Capture the cell that displays the provided text and extract its [X, Y] central coordinate. 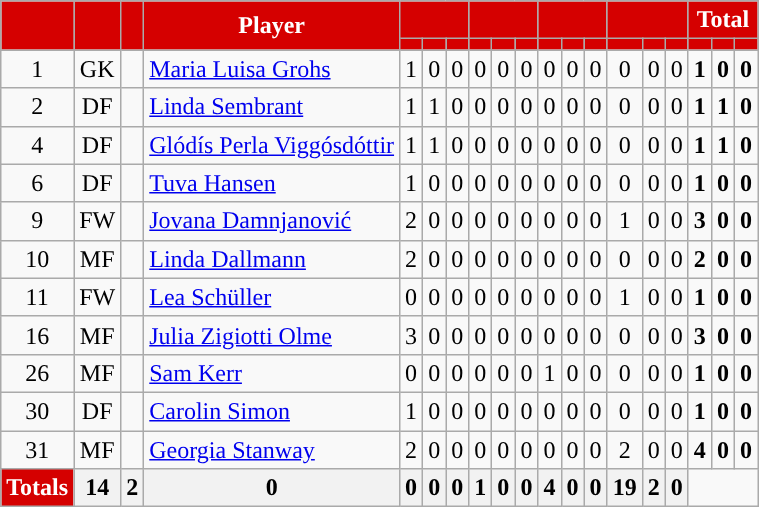
Totals [38, 488]
Sam Kerr [272, 373]
26 [38, 373]
Jovana Damnjanović [272, 221]
Georgia Stanway [272, 449]
16 [38, 335]
30 [38, 411]
GK [98, 69]
14 [98, 488]
10 [38, 259]
Total [722, 20]
6 [38, 183]
Linda Sembrant [272, 107]
Julia Zigiotti Olme [272, 335]
Tuva Hansen [272, 183]
Carolin Simon [272, 411]
Maria Luisa Grohs [272, 69]
Lea Schüller [272, 297]
11 [38, 297]
Linda Dallmann [272, 259]
31 [38, 449]
9 [38, 221]
Player [272, 26]
19 [624, 488]
Glódís Perla Viggósdóttir [272, 145]
